Search for the cell housing the specified text and yield its [x, y] center coordinate. 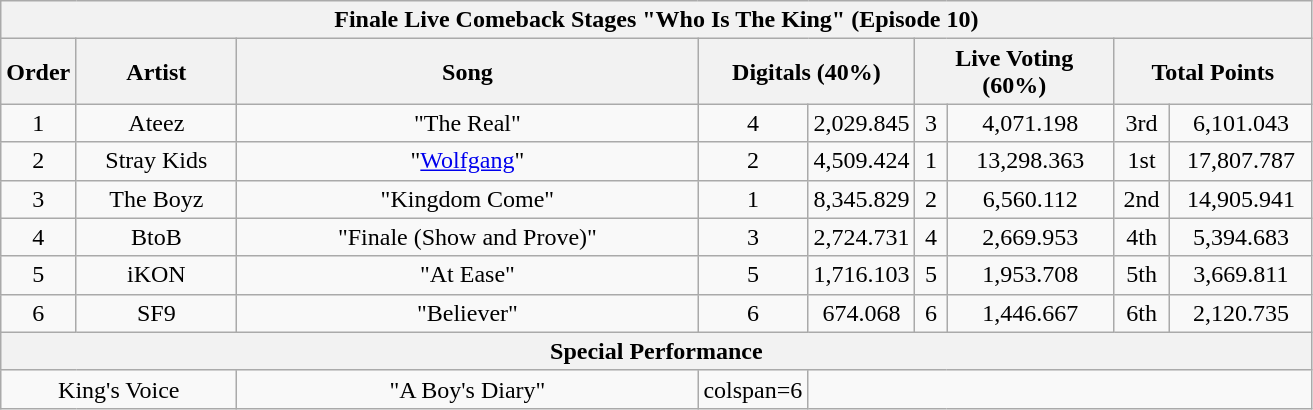
3rd [1141, 123]
5th [1141, 275]
Total Points [1212, 72]
Stray Kids [156, 161]
13,298.363 [1030, 161]
4,071.198 [1030, 123]
4th [1141, 237]
Special Performance [656, 351]
"At Ease" [468, 275]
1,716.103 [862, 275]
8,345.829 [862, 199]
Song [468, 72]
5,394.683 [1241, 237]
Artist [156, 72]
SF9 [156, 313]
674.068 [862, 313]
King's Voice [119, 389]
BtoB [156, 237]
1st [1141, 161]
1,446.667 [1030, 313]
2,120.735 [1241, 313]
"Wolfgang" [468, 161]
Ateez [156, 123]
2,669.953 [1030, 237]
"Kingdom Come" [468, 199]
"Finale (Show and Prove)" [468, 237]
6th [1141, 313]
3,669.811 [1241, 275]
"Believer" [468, 313]
Digitals (40%) [806, 72]
colspan=6 [753, 389]
iKON [156, 275]
17,807.787 [1241, 161]
6,560.112 [1030, 199]
Order [38, 72]
Finale Live Comeback Stages "Who Is The King" (Episode 10) [656, 20]
2,029.845 [862, 123]
"A Boy's Diary" [468, 389]
6,101.043 [1241, 123]
4,509.424 [862, 161]
2,724.731 [862, 237]
2nd [1141, 199]
The Boyz [156, 199]
1,953.708 [1030, 275]
"The Real" [468, 123]
14,905.941 [1241, 199]
Live Voting (60%) [1014, 72]
